Return [X, Y] of the center of cell containing provided text 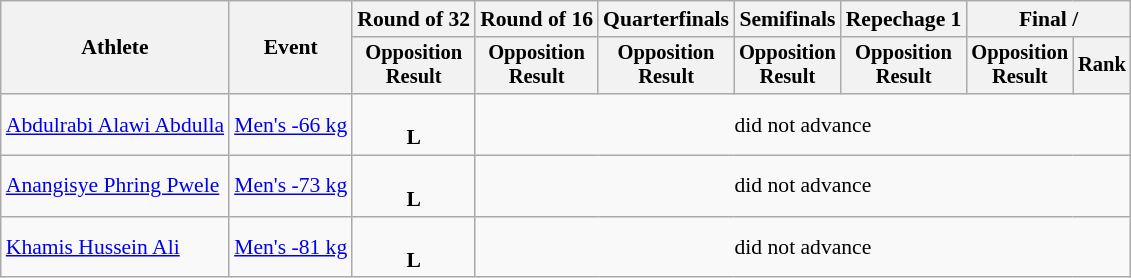
Men's -81 kg [290, 248]
Final / [1048, 19]
Event [290, 48]
Rank [1102, 66]
Round of 32 [414, 19]
Men's -73 kg [290, 186]
Round of 16 [536, 19]
Athlete [115, 48]
Repechage 1 [904, 19]
Quarterfinals [666, 19]
Men's -66 kg [290, 124]
Semifinals [788, 19]
Anangisye Phring Pwele [115, 186]
Khamis Hussein Ali [115, 248]
Abdulrabi Alawi Abdulla [115, 124]
